For the text-containing cell, return its midpoint in (X, Y) coordinate format. 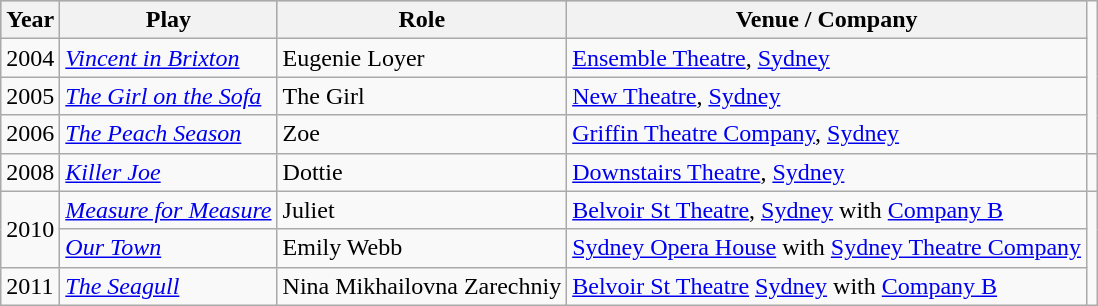
Killer Joe (168, 172)
Downstairs Theatre, Sydney (827, 172)
The Peach Season (168, 134)
Belvoir St Theatre Sydney with Company B (827, 286)
New Theatre, Sydney (827, 96)
The Girl on the Sofa (168, 96)
The Girl (422, 96)
2006 (30, 134)
Ensemble Theatre, Sydney (827, 58)
Nina Mikhailovna Zarechniy (422, 286)
Juliet (422, 210)
Our Town (168, 248)
2004 (30, 58)
2005 (30, 96)
Zoe (422, 134)
Role (422, 20)
Griffin Theatre Company, Sydney (827, 134)
2008 (30, 172)
Play (168, 20)
Dottie (422, 172)
Belvoir St Theatre, Sydney with Company B (827, 210)
The Seagull (168, 286)
Sydney Opera House with Sydney Theatre Company (827, 248)
Measure for Measure (168, 210)
Vincent in Brixton (168, 58)
2011 (30, 286)
Eugenie Loyer (422, 58)
Emily Webb (422, 248)
Venue / Company (827, 20)
Year (30, 20)
2010 (30, 229)
